Return the (X, Y) coordinate for the center point of the cell that contains the specified text.  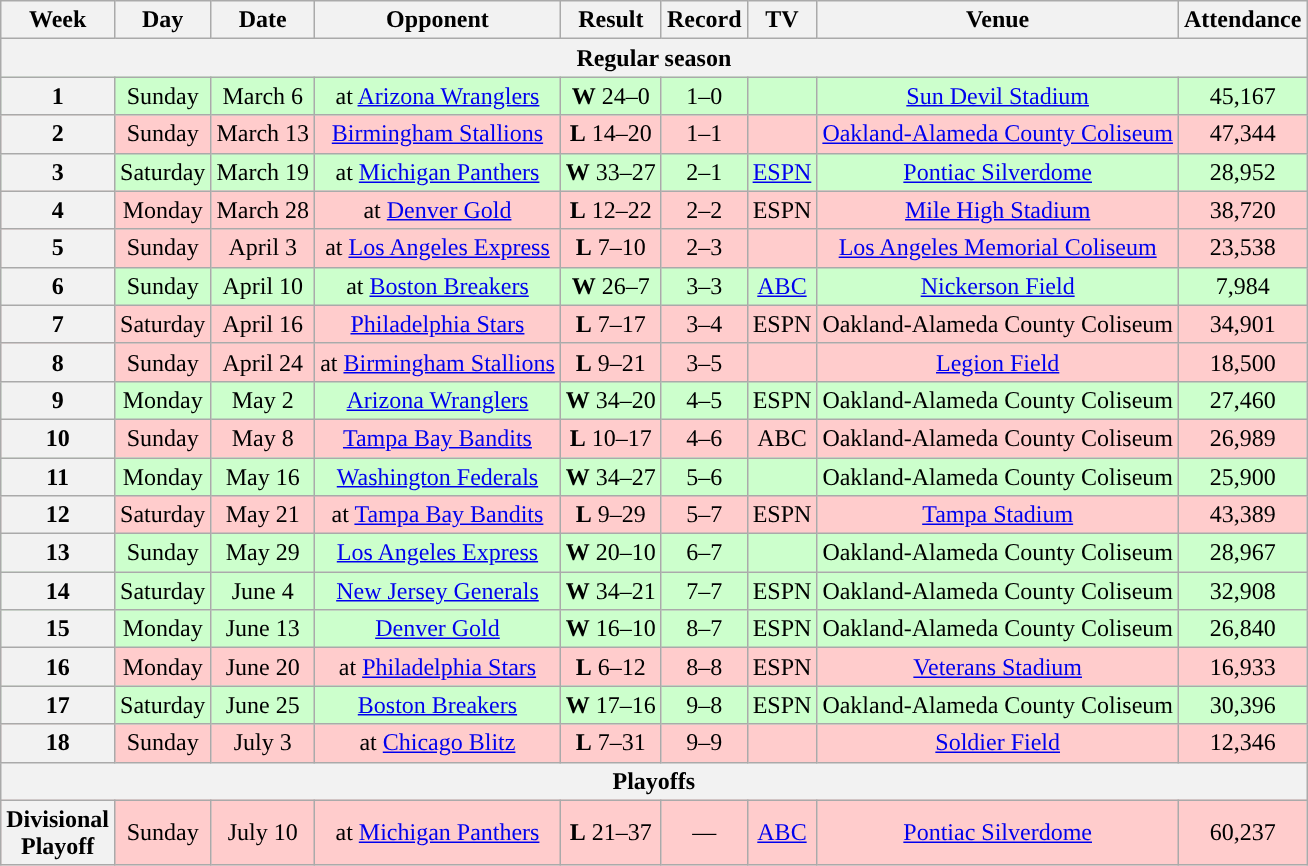
W 34–21 (610, 591)
34,901 (1243, 324)
8–7 (704, 629)
at Philadelphia Stars (438, 667)
L 21–37 (610, 832)
3–3 (704, 286)
Denver Gold (438, 629)
June 4 (263, 591)
May 29 (263, 553)
May 16 (263, 477)
45,167 (1243, 96)
Result (610, 20)
March 6 (263, 96)
May 2 (263, 400)
12,346 (1243, 743)
June 20 (263, 667)
April 3 (263, 248)
April 10 (263, 286)
7–7 (704, 591)
Sun Devil Stadium (998, 96)
at Arizona Wranglers (438, 96)
Tampa Stadium (998, 515)
43,389 (1243, 515)
April 16 (263, 324)
16 (58, 667)
at Chicago Blitz (438, 743)
23,538 (1243, 248)
L 7–17 (610, 324)
Venue (998, 20)
June 13 (263, 629)
W 24–0 (610, 96)
L 7–31 (610, 743)
March 19 (263, 172)
38,720 (1243, 210)
8–8 (704, 667)
7 (58, 324)
5–7 (704, 515)
27,460 (1243, 400)
Playoffs (654, 781)
Arizona Wranglers (438, 400)
May 8 (263, 438)
8 (58, 362)
5–6 (704, 477)
L 14–20 (610, 134)
14 (58, 591)
26,989 (1243, 438)
April 24 (263, 362)
Legion Field (998, 362)
L 7–10 (610, 248)
W 33–27 (610, 172)
July 10 (263, 832)
26,840 (1243, 629)
June 25 (263, 705)
Opponent (438, 20)
Soldier Field (998, 743)
2–1 (704, 172)
Mile High Stadium (998, 210)
30,396 (1243, 705)
Tampa Bay Bandits (438, 438)
L 10–17 (610, 438)
3 (58, 172)
32,908 (1243, 591)
3–5 (704, 362)
L 9–21 (610, 362)
at Denver Gold (438, 210)
at Boston Breakers (438, 286)
16,933 (1243, 667)
W 20–10 (610, 553)
28,967 (1243, 553)
Record (704, 20)
2–3 (704, 248)
L 9–29 (610, 515)
Date (263, 20)
2 (58, 134)
Veterans Stadium (998, 667)
4 (58, 210)
New Jersey Generals (438, 591)
17 (58, 705)
6–7 (704, 553)
W 34–20 (610, 400)
3–4 (704, 324)
Attendance (1243, 20)
W 17–16 (610, 705)
March 13 (263, 134)
Washington Federals (438, 477)
6 (58, 286)
15 (58, 629)
13 (58, 553)
12 (58, 515)
W 34–27 (610, 477)
Week (58, 20)
Birmingham Stallions (438, 134)
L 6–12 (610, 667)
Los Angeles Express (438, 553)
Philadelphia Stars (438, 324)
Los Angeles Memorial Coliseum (998, 248)
1–0 (704, 96)
4–6 (704, 438)
Boston Breakers (438, 705)
18,500 (1243, 362)
Regular season (654, 58)
11 (58, 477)
Day (163, 20)
L 12–22 (610, 210)
47,344 (1243, 134)
at Birmingham Stallions (438, 362)
1 (58, 96)
9 (58, 400)
28,952 (1243, 172)
5 (58, 248)
9–9 (704, 743)
W 26–7 (610, 286)
at Los Angeles Express (438, 248)
Nickerson Field (998, 286)
DivisionalPlayoff (58, 832)
2–2 (704, 210)
March 28 (263, 210)
10 (58, 438)
July 3 (263, 743)
9–8 (704, 705)
— (704, 832)
4–5 (704, 400)
18 (58, 743)
W 16–10 (610, 629)
60,237 (1243, 832)
25,900 (1243, 477)
May 21 (263, 515)
7,984 (1243, 286)
TV (782, 20)
1–1 (704, 134)
at Tampa Bay Bandits (438, 515)
